Pinpoint the cell where the given text exists, returning its [X, Y] midpoint coordinate. 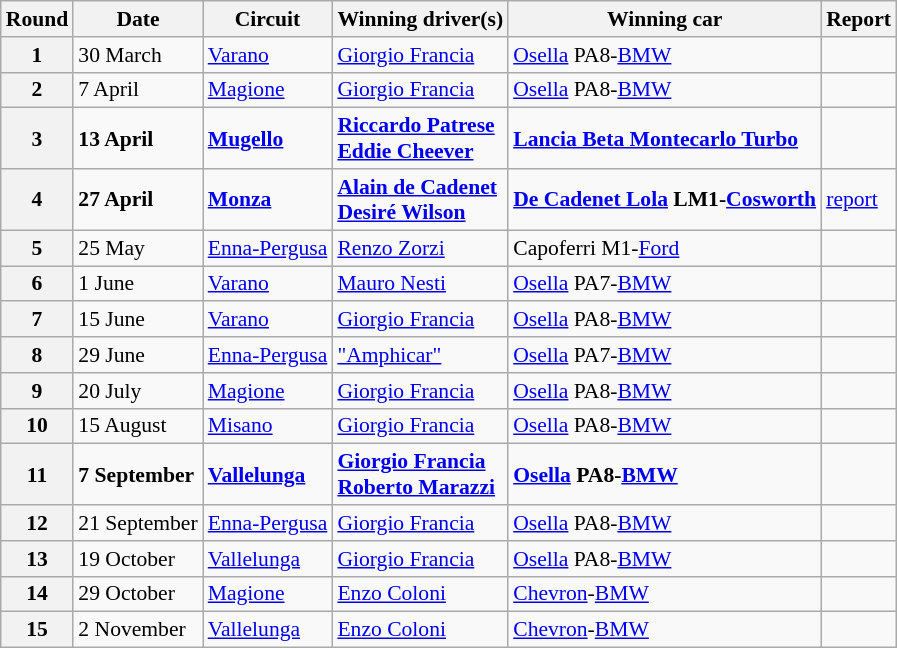
14 [38, 594]
9 [38, 391]
10 [38, 426]
11 [38, 474]
2 November [138, 630]
"Amphicar" [420, 355]
Date [138, 19]
Winning car [664, 19]
De Cadenet Lola LM1-Cosworth [664, 200]
report [858, 200]
6 [38, 284]
1 [38, 55]
5 [38, 248]
4 [38, 200]
Lancia Beta Montecarlo Turbo [664, 138]
27 April [138, 200]
15 June [138, 320]
Monza [268, 200]
Winning driver(s) [420, 19]
7 [38, 320]
Giorgio Francia Roberto Marazzi [420, 474]
Circuit [268, 19]
Mauro Nesti [420, 284]
3 [38, 138]
21 September [138, 523]
1 June [138, 284]
25 May [138, 248]
29 June [138, 355]
15 August [138, 426]
8 [38, 355]
2 [38, 90]
19 October [138, 559]
29 October [138, 594]
Round [38, 19]
30 March [138, 55]
Capoferri M1-Ford [664, 248]
7 September [138, 474]
Mugello [268, 138]
Alain de Cadenet Desiré Wilson [420, 200]
13 April [138, 138]
Renzo Zorzi [420, 248]
Riccardo Patrese Eddie Cheever [420, 138]
12 [38, 523]
7 April [138, 90]
Report [858, 19]
15 [38, 630]
20 July [138, 391]
Misano [268, 426]
13 [38, 559]
